Identify which cell holds the provided text, then report its (X, Y) central coordinate. 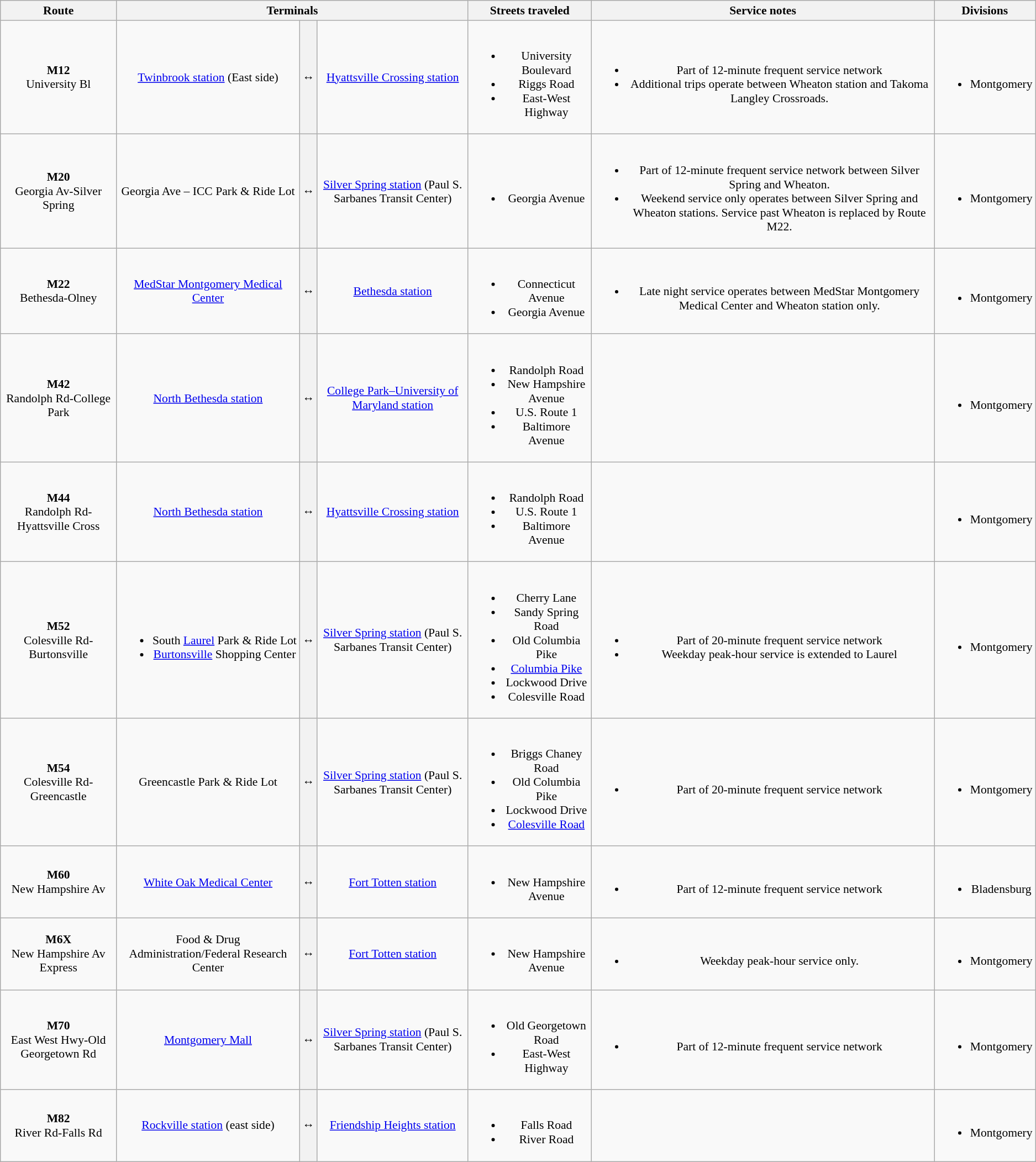
Terminals (293, 10)
M20Georgia Av-Silver Spring (59, 191)
Greencastle Park & Ride Lot (208, 782)
Briggs Chaney RoadOld Columbia PikeLockwood DriveColesville Road (529, 782)
M70East West Hwy-Old Georgetown Rd (59, 1040)
M12University Bl (59, 77)
M42Randolph Rd-College Park (59, 398)
Bethesda station (392, 291)
Old Georgetown RoadEast-West Highway (529, 1040)
Part of 12-minute frequent service networkAdditional trips operate between Wheaton station and Takoma Langley Crossroads. (762, 77)
M6XNew Hampshire Av Express (59, 954)
Weekday peak-hour service only. (762, 954)
Late night service operates between MedStar Montgomery Medical Center and Wheaton station only. (762, 291)
M44Randolph Rd-Hyattsville Cross (59, 512)
Rockville station (east side) (208, 1126)
Friendship Heights station (392, 1126)
Part of 20-minute frequent service networkWeekday peak-hour service is extended to Laurel (762, 640)
Streets traveled (529, 10)
University BoulevardRiggs RoadEast-West Highway (529, 77)
Route (59, 10)
M52Colesville Rd-Burtonsville (59, 640)
Bladensburg (985, 882)
White Oak Medical Center (208, 882)
Randolph RoadNew Hampshire AvenueU.S. Route 1Baltimore Avenue (529, 398)
M82River Rd-Falls Rd (59, 1126)
Randolph RoadU.S. Route 1Baltimore Avenue (529, 512)
Montgomery Mall (208, 1040)
M60New Hampshire Av (59, 882)
M22Bethesda-Olney (59, 291)
South Laurel Park & Ride LotBurtonsville Shopping Center (208, 640)
College Park–University of Maryland station (392, 398)
Falls RoadRiver Road (529, 1126)
Georgia Avenue (529, 191)
Connecticut AvenueGeorgia Avenue (529, 291)
Service notes (762, 10)
Twinbrook station (East side) (208, 77)
Georgia Ave – ICC Park & Ride Lot (208, 191)
Part of 20-minute frequent service network (762, 782)
Divisions (985, 10)
Cherry LaneSandy Spring RoadOld Columbia PikeColumbia PikeLockwood DriveColesville Road (529, 640)
Food & Drug Administration/Federal Research Center (208, 954)
MedStar Montgomery Medical Center (208, 291)
M54Colesville Rd-Greencastle (59, 782)
